Locate the cell with the specified text and output its [X, Y] center coordinate. 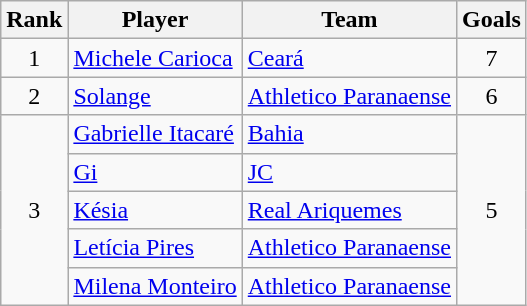
Letícia Pires [155, 248]
Bahia [349, 134]
Gi [155, 172]
Késia [155, 210]
6 [492, 96]
Gabrielle Itacaré [155, 134]
Team [349, 20]
Michele Carioca [155, 58]
1 [34, 58]
Player [155, 20]
JC [349, 172]
5 [492, 210]
2 [34, 96]
3 [34, 210]
Solange [155, 96]
Milena Monteiro [155, 286]
7 [492, 58]
Ceará [349, 58]
Rank [34, 20]
Real Ariquemes [349, 210]
Goals [492, 20]
